From the cell containing the given text, extract its center point as [x, y] coordinate. 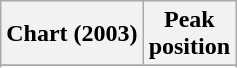
Peakposition [189, 34]
Chart (2003) [72, 34]
